Extract the (x, y) coordinate from the center of the cell holding the provided text.  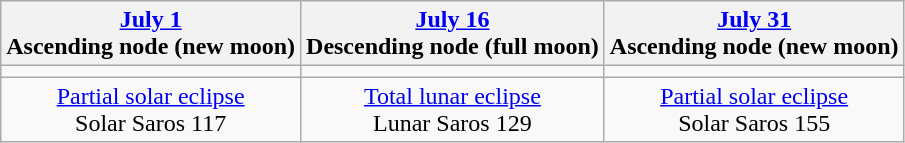
July 16Descending node (full moon) (453, 34)
July 1Ascending node (new moon) (151, 34)
July 31Ascending node (new moon) (754, 34)
Partial solar eclipseSolar Saros 117 (151, 110)
Partial solar eclipseSolar Saros 155 (754, 110)
Total lunar eclipseLunar Saros 129 (453, 110)
